Return [X, Y] of the center of cell containing provided text 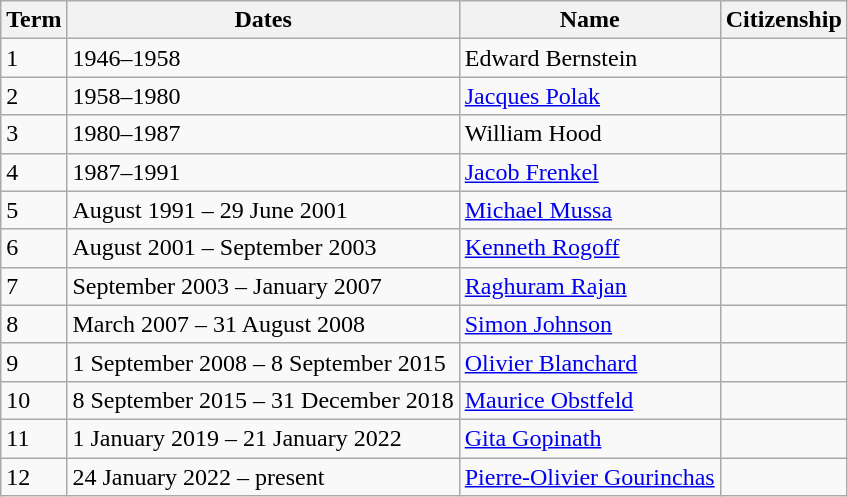
Michael Mussa [590, 210]
Jacques Polak [590, 96]
5 [34, 210]
1987–1991 [263, 172]
Edward Bernstein [590, 58]
1980–1987 [263, 134]
1 January 2019 – 21 January 2022 [263, 438]
Olivier Blanchard [590, 362]
1946–1958 [263, 58]
1958–1980 [263, 96]
Citizenship [784, 20]
12 [34, 477]
Jacob Frenkel [590, 172]
9 [34, 362]
8 [34, 324]
Name [590, 20]
24 January 2022 – present [263, 477]
10 [34, 400]
Dates [263, 20]
6 [34, 248]
William Hood [590, 134]
1 [34, 58]
11 [34, 438]
Pierre-Olivier Gourinchas [590, 477]
Kenneth Rogoff [590, 248]
August 2001 – September 2003 [263, 248]
7 [34, 286]
4 [34, 172]
September 2003 – January 2007 [263, 286]
August 1991 – 29 June 2001 [263, 210]
8 September 2015 – 31 December 2018 [263, 400]
Raghuram Rajan [590, 286]
March 2007 – 31 August 2008 [263, 324]
2 [34, 96]
Gita Gopinath [590, 438]
1 September 2008 – 8 September 2015 [263, 362]
Term [34, 20]
Maurice Obstfeld [590, 400]
Simon Johnson [590, 324]
3 [34, 134]
